Detect which cell encompasses the target text, then output its (X, Y) center coordinate. 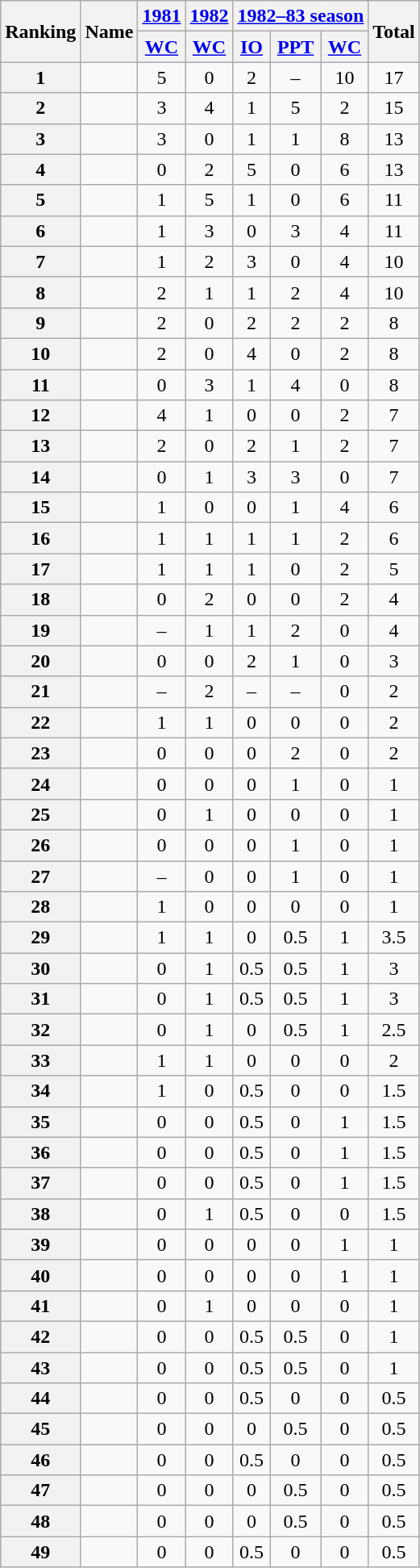
27 (40, 876)
25 (40, 814)
38 (40, 1214)
IO (252, 47)
1981 (161, 16)
21 (40, 692)
16 (40, 538)
42 (40, 1336)
33 (40, 1060)
9 (40, 323)
3.5 (394, 938)
34 (40, 1091)
24 (40, 784)
32 (40, 1030)
44 (40, 1399)
41 (40, 1306)
28 (40, 907)
PPT (295, 47)
Total (394, 31)
1982 (210, 16)
49 (40, 1552)
35 (40, 1122)
47 (40, 1491)
23 (40, 753)
30 (40, 968)
29 (40, 938)
2.5 (394, 1030)
19 (40, 630)
18 (40, 600)
Name (110, 31)
14 (40, 477)
12 (40, 416)
31 (40, 999)
36 (40, 1152)
46 (40, 1460)
20 (40, 661)
26 (40, 845)
48 (40, 1521)
Ranking (40, 31)
43 (40, 1368)
45 (40, 1429)
39 (40, 1244)
1982–83 season (301, 16)
22 (40, 722)
37 (40, 1183)
40 (40, 1275)
